Identify which cell holds the provided text, then report its [x, y] central coordinate. 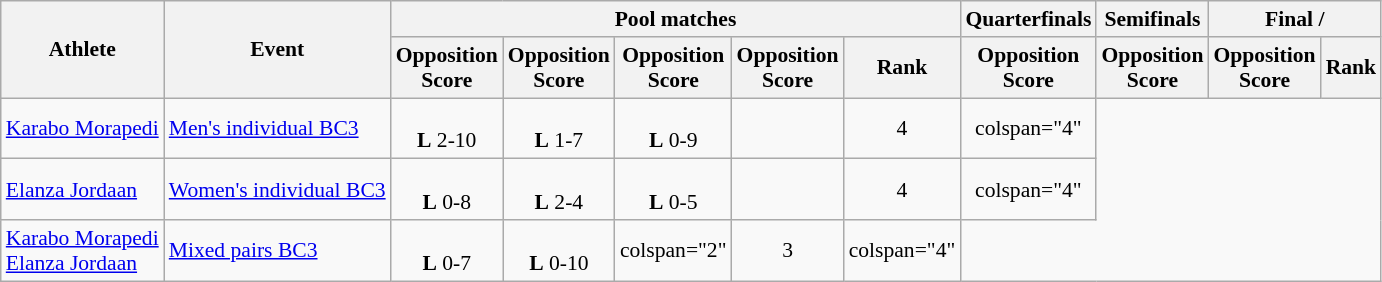
L 0-8 [447, 190]
Semifinals [1152, 19]
Elanza Jordaan [82, 190]
Quarterfinals [1028, 19]
colspan="2" [674, 250]
Mixed pairs BC3 [278, 250]
L 0-5 [674, 190]
Pool matches [676, 19]
L 0-10 [559, 250]
Final / [1294, 19]
Event [278, 50]
L 0-9 [674, 128]
3 [788, 250]
L 1-7 [559, 128]
L 2-4 [559, 190]
Women's individual BC3 [278, 190]
Athlete [82, 50]
Men's individual BC3 [278, 128]
Karabo Morapedi [82, 128]
L 0-7 [447, 250]
Karabo MorapediElanza Jordaan [82, 250]
L 2-10 [447, 128]
